Output the (X, Y) coordinate of the center of the cell containing the given text.  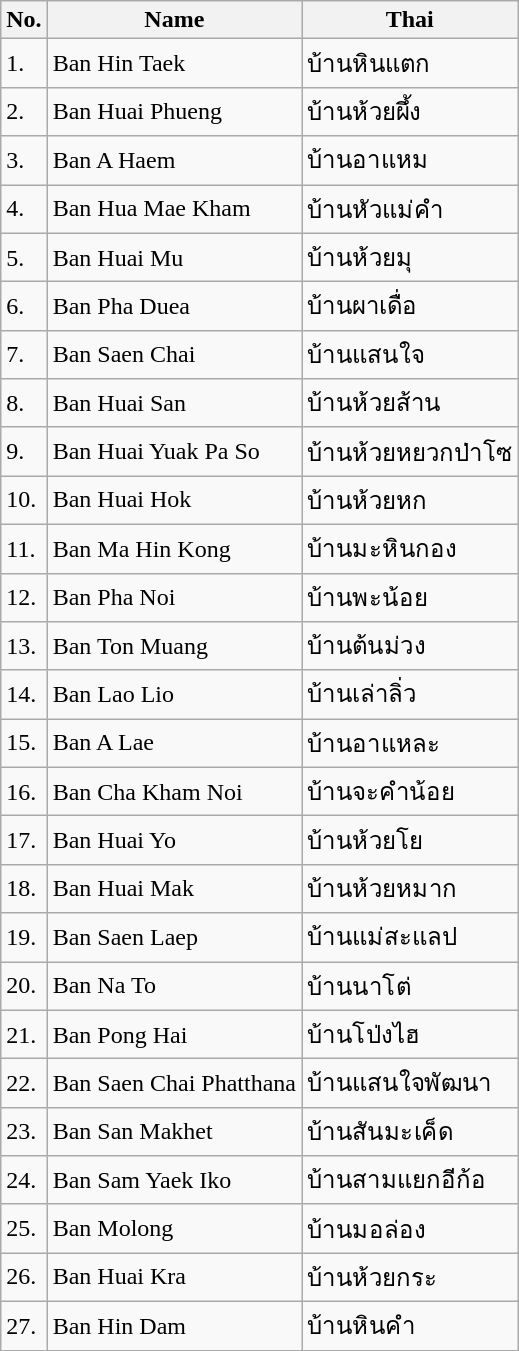
Ban Huai Yuak Pa So (174, 452)
บ้านพะน้อย (410, 598)
19. (24, 938)
บ้านสันมะเค็ด (410, 1132)
บ้านห้วยหยวกป่าโซ (410, 452)
Ban Hin Taek (174, 64)
บ้านต้นม่วง (410, 646)
บ้านแม่สะแลป (410, 938)
1. (24, 64)
Ban Huai Phueng (174, 112)
บ้านห้วยมุ (410, 258)
13. (24, 646)
Ban A Lae (174, 744)
2. (24, 112)
22. (24, 1084)
Ban Lao Lio (174, 694)
บ้านห้วยผึ้ง (410, 112)
12. (24, 598)
Ban Saen Chai Phatthana (174, 1084)
16. (24, 792)
27. (24, 1326)
18. (24, 888)
23. (24, 1132)
Ban Pha Duea (174, 306)
14. (24, 694)
บ้านแสนใจ (410, 354)
บ้านห้วยหก (410, 500)
26. (24, 1278)
Ban Hua Mae Kham (174, 208)
Ban Huai Mu (174, 258)
Name (174, 20)
บ้านจะคำน้อย (410, 792)
6. (24, 306)
บ้านหินแตก (410, 64)
Ban Ma Hin Kong (174, 548)
บ้านอาแหม (410, 160)
บ้านนาโต่ (410, 986)
บ้านอาแหละ (410, 744)
15. (24, 744)
21. (24, 1034)
Ban Saen Laep (174, 938)
บ้านสามแยกอีก้อ (410, 1180)
Ban Saen Chai (174, 354)
Ban Na To (174, 986)
4. (24, 208)
9. (24, 452)
10. (24, 500)
Ban Pong Hai (174, 1034)
25. (24, 1228)
Ban Huai Hok (174, 500)
บ้านผาเดื่อ (410, 306)
Ban Pha Noi (174, 598)
Thai (410, 20)
Ban Cha Kham Noi (174, 792)
บ้านห้วยหมาก (410, 888)
บ้านห้วยโย (410, 840)
24. (24, 1180)
Ban Huai Mak (174, 888)
Ban San Makhet (174, 1132)
Ban Sam Yaek Iko (174, 1180)
Ban Molong (174, 1228)
Ban Huai Yo (174, 840)
Ban Ton Muang (174, 646)
17. (24, 840)
8. (24, 404)
บ้านมะหินกอง (410, 548)
7. (24, 354)
Ban Huai Kra (174, 1278)
บ้านห้วยกระ (410, 1278)
บ้านหินคำ (410, 1326)
บ้านมอล่อง (410, 1228)
Ban Hin Dam (174, 1326)
บ้านโป่งไฮ (410, 1034)
5. (24, 258)
บ้านหัวแม่คำ (410, 208)
11. (24, 548)
20. (24, 986)
Ban Huai San (174, 404)
3. (24, 160)
บ้านเล่าลิ่ว (410, 694)
บ้านแสนใจพัฒนา (410, 1084)
บ้านห้วยส้าน (410, 404)
Ban A Haem (174, 160)
No. (24, 20)
